Find where the given text appears and provide that cell's center as (X, Y) coordinate. 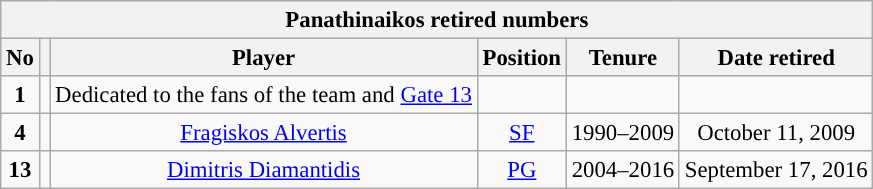
October 11, 2009 (776, 133)
2004–2016 (622, 170)
Panathinaikos retired numbers (437, 20)
4 (20, 133)
1990–2009 (622, 133)
13 (20, 170)
SF (522, 133)
Dedicated to the fans of the team and Gate 13 (264, 95)
Fragiskos Alvertis (264, 133)
Tenure (622, 58)
Date retired (776, 58)
No (20, 58)
Position (522, 58)
September 17, 2016 (776, 170)
1 (20, 95)
Player (264, 58)
PG (522, 170)
Dimitris Diamantidis (264, 170)
